Scan for the cell matching the given text and deliver its [X, Y] coordinate at center. 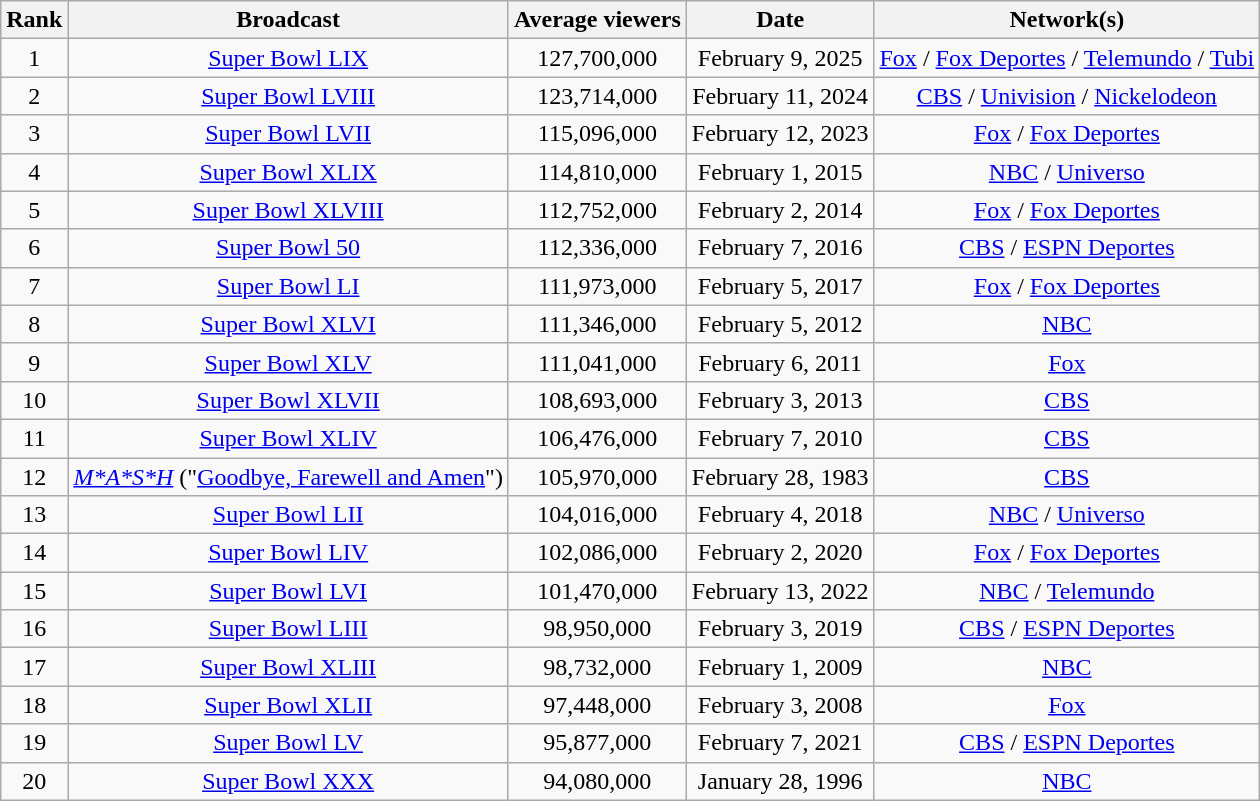
8 [34, 324]
15 [34, 591]
February 6, 2011 [780, 362]
115,096,000 [597, 134]
111,346,000 [597, 324]
104,016,000 [597, 515]
Super Bowl XLVIII [288, 210]
94,080,000 [597, 781]
February 3, 2019 [780, 629]
3 [34, 134]
98,732,000 [597, 667]
Rank [34, 20]
20 [34, 781]
111,973,000 [597, 286]
Super Bowl XLIV [288, 438]
Fox / Fox Deportes / Telemundo / Tubi [1067, 58]
Super Bowl XLII [288, 705]
Average viewers [597, 20]
February 9, 2025 [780, 58]
NBC / Telemundo [1067, 591]
Super Bowl LVIII [288, 96]
106,476,000 [597, 438]
February 7, 2010 [780, 438]
Super Bowl LV [288, 743]
February 7, 2021 [780, 743]
Super Bowl XLIII [288, 667]
112,336,000 [597, 248]
5 [34, 210]
10 [34, 400]
95,877,000 [597, 743]
Super Bowl XLIX [288, 172]
Super Bowl LVI [288, 591]
Network(s) [1067, 20]
114,810,000 [597, 172]
February 3, 2008 [780, 705]
127,700,000 [597, 58]
Super Bowl LIII [288, 629]
Super Bowl 50 [288, 248]
February 2, 2014 [780, 210]
February 5, 2012 [780, 324]
Super Bowl LIV [288, 553]
February 3, 2013 [780, 400]
6 [34, 248]
123,714,000 [597, 96]
Super Bowl LVII [288, 134]
101,470,000 [597, 591]
102,086,000 [597, 553]
7 [34, 286]
February 11, 2024 [780, 96]
February 28, 1983 [780, 477]
18 [34, 705]
February 1, 2015 [780, 172]
Super Bowl LIX [288, 58]
1 [34, 58]
February 13, 2022 [780, 591]
16 [34, 629]
Broadcast [288, 20]
February 12, 2023 [780, 134]
108,693,000 [597, 400]
11 [34, 438]
112,752,000 [597, 210]
14 [34, 553]
19 [34, 743]
February 1, 2009 [780, 667]
Super Bowl XLVII [288, 400]
98,950,000 [597, 629]
105,970,000 [597, 477]
February 7, 2016 [780, 248]
Date [780, 20]
February 4, 2018 [780, 515]
Super Bowl XXX [288, 781]
13 [34, 515]
17 [34, 667]
2 [34, 96]
97,448,000 [597, 705]
Super Bowl LII [288, 515]
February 2, 2020 [780, 553]
Super Bowl XLV [288, 362]
9 [34, 362]
CBS / Univision / Nickelodeon [1067, 96]
M*A*S*H ("Goodbye, Farewell and Amen") [288, 477]
Super Bowl XLVI [288, 324]
January 28, 1996 [780, 781]
4 [34, 172]
Super Bowl LI [288, 286]
February 5, 2017 [780, 286]
12 [34, 477]
111,041,000 [597, 362]
